From the cell containing the given text, extract its center point as (X, Y) coordinate. 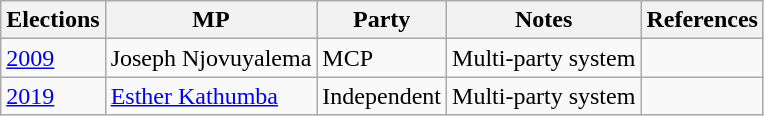
2009 (53, 58)
MCP (382, 58)
Joseph Njovuyalema (211, 58)
References (702, 20)
2019 (53, 96)
MP (211, 20)
Esther Kathumba (211, 96)
Independent (382, 96)
Party (382, 20)
Elections (53, 20)
Notes (544, 20)
